Extract the (X, Y) coordinate from the center of the cell holding the provided text.  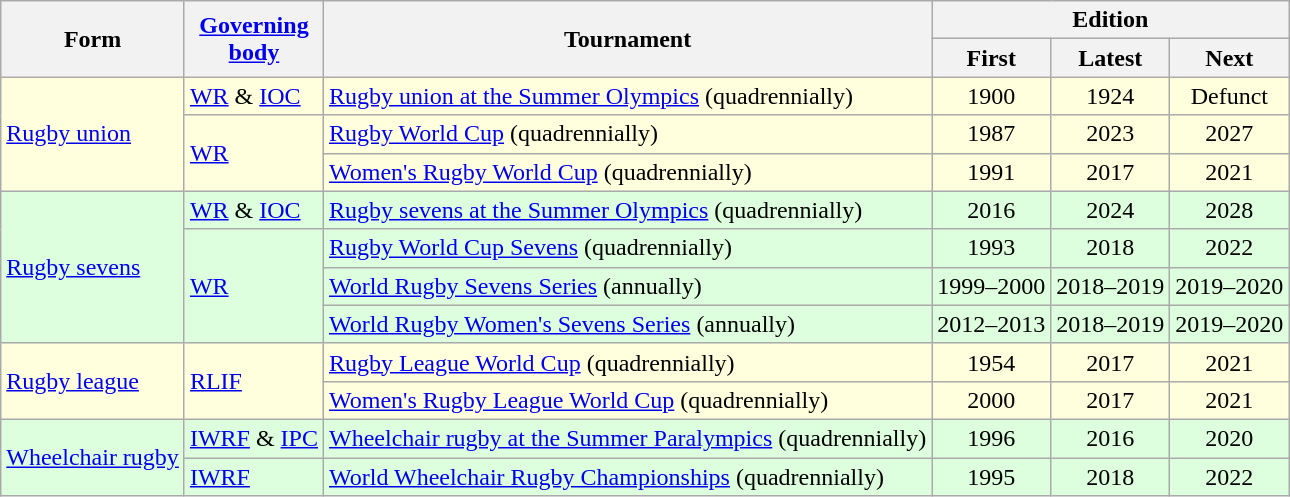
World Rugby Women's Sevens Series (annually) (628, 324)
1996 (992, 438)
2020 (1230, 438)
1954 (992, 362)
1900 (992, 96)
First (992, 58)
1991 (992, 172)
IWRF & IPC (254, 438)
IWRF (254, 477)
1993 (992, 248)
Rugby sevens at the Summer Olympics (quadrennially) (628, 210)
Rugby World Cup (quadrennially) (628, 134)
Latest (1110, 58)
1987 (992, 134)
Rugby League World Cup (quadrennially) (628, 362)
Rugby union at the Summer Olympics (quadrennially) (628, 96)
Wheelchair rugby (93, 457)
World Wheelchair Rugby Championships (quadrennially) (628, 477)
Wheelchair rugby at the Summer Paralympics (quadrennially) (628, 438)
Edition (1110, 20)
Rugby World Cup Sevens (quadrennially) (628, 248)
1924 (1110, 96)
Women's Rugby World Cup (quadrennially) (628, 172)
Rugby union (93, 134)
2027 (1230, 134)
Defunct (1230, 96)
World Rugby Sevens Series (annually) (628, 286)
2023 (1110, 134)
Form (93, 39)
RLIF (254, 381)
2012–2013 (992, 324)
2024 (1110, 210)
Women's Rugby League World Cup (quadrennially) (628, 400)
Next (1230, 58)
2028 (1230, 210)
Rugby league (93, 381)
1995 (992, 477)
Tournament (628, 39)
Governingbody (254, 39)
2000 (992, 400)
Rugby sevens (93, 267)
1999–2000 (992, 286)
